Scan for the cell matching the given text and deliver its (X, Y) coordinate at center. 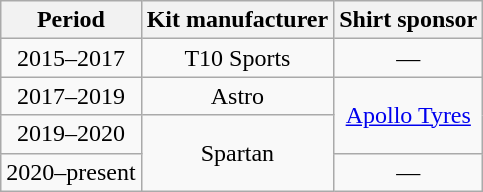
T10 Sports (238, 58)
2017–2019 (71, 96)
Shirt sponsor (408, 20)
2015–2017 (71, 58)
2019–2020 (71, 134)
Kit manufacturer (238, 20)
Spartan (238, 153)
Period (71, 20)
Astro (238, 96)
Apollo Tyres (408, 115)
2020–present (71, 172)
